For the text-containing cell, return its midpoint in (X, Y) coordinate format. 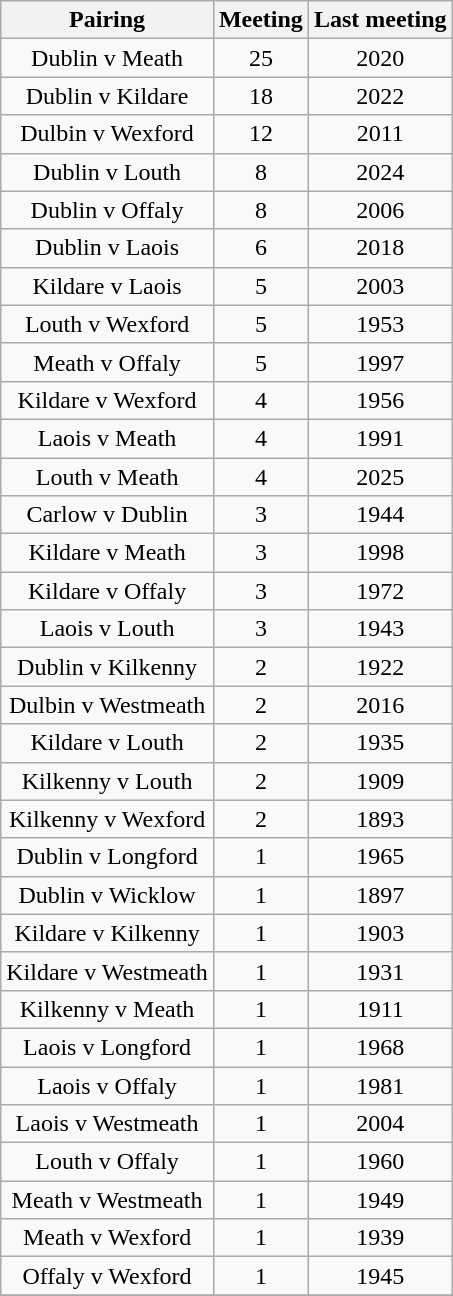
Kildare v Offaly (108, 591)
1911 (380, 1009)
2024 (380, 172)
Laois v Westmeath (108, 1124)
Meeting (260, 20)
1949 (380, 1200)
2016 (380, 705)
25 (260, 58)
Kildare v Louth (108, 743)
Dublin v Meath (108, 58)
12 (260, 134)
Laois v Meath (108, 438)
Louth v Meath (108, 477)
1945 (380, 1276)
1998 (380, 553)
Laois v Longford (108, 1047)
1893 (380, 819)
Meath v Westmeath (108, 1200)
Louth v Offaly (108, 1162)
1991 (380, 438)
Dublin v Longford (108, 857)
Kildare v Kilkenny (108, 933)
1968 (380, 1047)
2020 (380, 58)
1935 (380, 743)
Laois v Offaly (108, 1085)
Pairing (108, 20)
Last meeting (380, 20)
1944 (380, 515)
2004 (380, 1124)
1960 (380, 1162)
Kildare v Laois (108, 286)
Meath v Offaly (108, 362)
Dulbin v Westmeath (108, 705)
Dublin v Laois (108, 248)
1903 (380, 933)
2011 (380, 134)
2022 (380, 96)
Kilkenny v Louth (108, 781)
1943 (380, 629)
2018 (380, 248)
Carlow v Dublin (108, 515)
1981 (380, 1085)
18 (260, 96)
Kilkenny v Wexford (108, 819)
1965 (380, 857)
Offaly v Wexford (108, 1276)
1956 (380, 400)
Kilkenny v Meath (108, 1009)
Dublin v Kilkenny (108, 667)
1939 (380, 1238)
1931 (380, 971)
2025 (380, 477)
Dublin v Kildare (108, 96)
Dublin v Wicklow (108, 895)
1897 (380, 895)
Dulbin v Wexford (108, 134)
1922 (380, 667)
1997 (380, 362)
2003 (380, 286)
Dublin v Louth (108, 172)
2006 (380, 210)
Kildare v Westmeath (108, 971)
1909 (380, 781)
Kildare v Wexford (108, 400)
Meath v Wexford (108, 1238)
Kildare v Meath (108, 553)
1972 (380, 591)
Louth v Wexford (108, 324)
Dublin v Offaly (108, 210)
1953 (380, 324)
Laois v Louth (108, 629)
6 (260, 248)
